Provide the [X, Y] coordinate of the cell's center where the given text is located.  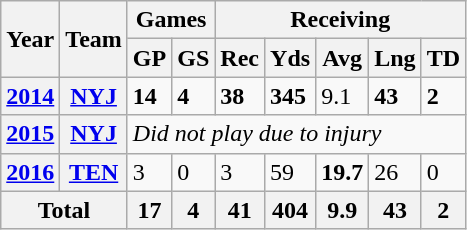
Rec [240, 58]
9.9 [342, 210]
345 [290, 96]
GP [149, 58]
38 [240, 96]
Lng [395, 58]
59 [290, 172]
Did not play due to injury [296, 134]
2016 [30, 172]
17 [149, 210]
Total [64, 210]
Avg [342, 58]
19.7 [342, 172]
404 [290, 210]
26 [395, 172]
Yds [290, 58]
Games [170, 20]
TEN [94, 172]
2015 [30, 134]
Team [94, 39]
41 [240, 210]
Year [30, 39]
14 [149, 96]
GS [194, 58]
Receiving [340, 20]
TD [443, 58]
2014 [30, 96]
9.1 [342, 96]
